Pinpoint the cell where the given text exists, returning its [x, y] midpoint coordinate. 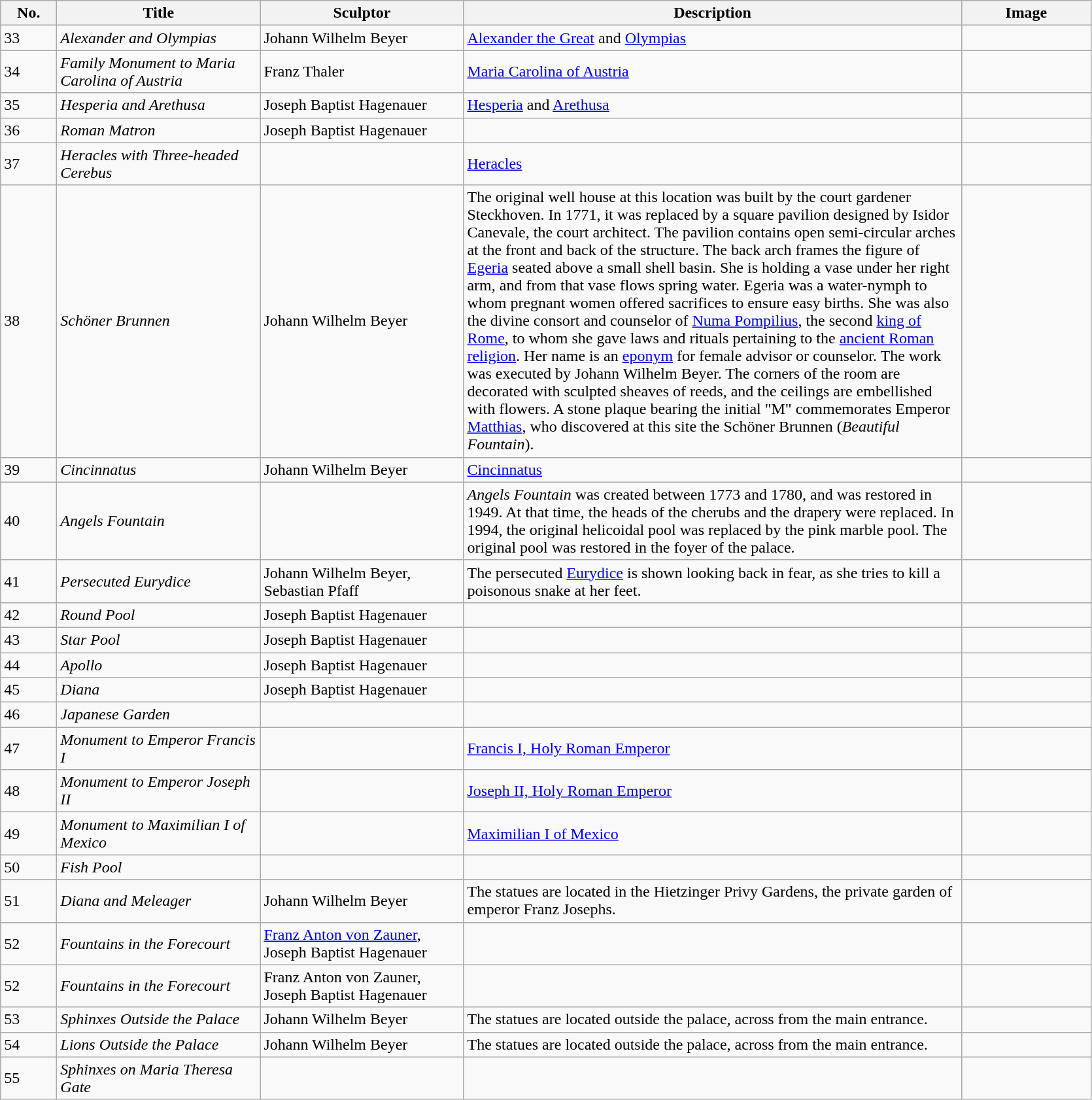
45 [29, 690]
Star Pool [158, 640]
Angels Fountain [158, 521]
41 [29, 581]
Round Pool [158, 615]
Fish Pool [158, 867]
Monument to Maximilian I of Mexico [158, 833]
55 [29, 1078]
46 [29, 715]
51 [29, 901]
44 [29, 665]
Title [158, 13]
Maximilian I of Mexico [713, 833]
43 [29, 640]
49 [29, 833]
48 [29, 791]
Johann Wilhelm Beyer, Sebastian Pfaff [362, 581]
Japanese Garden [158, 715]
Heracles [713, 163]
Francis I, Holy Roman Emperor [713, 748]
54 [29, 1044]
The persecuted Eurydice is shown looking back in fear, as she tries to kill a poisonous snake at her feet. [713, 581]
35 [29, 105]
Apollo [158, 665]
34 [29, 72]
Sphinxes Outside the Palace [158, 1020]
Monument to Emperor Francis I [158, 748]
Franz Thaler [362, 72]
Maria Carolina of Austria [713, 72]
36 [29, 130]
Sculptor [362, 13]
Diana [158, 690]
Lions Outside the Palace [158, 1044]
39 [29, 470]
Family Monument to Maria Carolina of Austria [158, 72]
Diana and Meleager [158, 901]
38 [29, 321]
No. [29, 13]
Roman Matron [158, 130]
47 [29, 748]
40 [29, 521]
Schöner Brunnen [158, 321]
37 [29, 163]
Sphinxes on Maria Theresa Gate [158, 1078]
53 [29, 1020]
33 [29, 38]
Heracles with Three-headed Cerebus [158, 163]
Image [1027, 13]
Persecuted Eurydice [158, 581]
Monument to Emperor Joseph II [158, 791]
Alexander and Olympias [158, 38]
The statues are located in the Hietzinger Privy Gardens, the private garden of emperor Franz Josephs. [713, 901]
42 [29, 615]
Alexander the Great and Olympias [713, 38]
Joseph II, Holy Roman Emperor [713, 791]
Description [713, 13]
50 [29, 867]
